Capture the cell that displays the provided text and extract its (x, y) central coordinate. 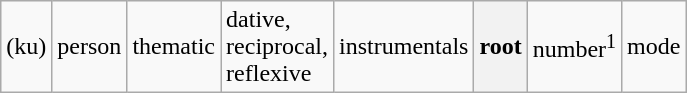
instrumentals (404, 47)
thematic (174, 47)
dative, reciprocal, reflexive (278, 47)
mode (654, 47)
(ku) (26, 47)
person (90, 47)
root (500, 47)
number1 (574, 47)
